Locate the cell with the specified text and output its (X, Y) center coordinate. 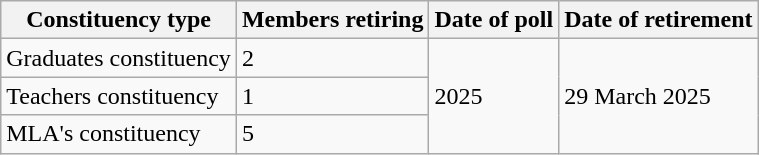
2025 (494, 96)
29 March 2025 (658, 96)
2 (332, 58)
Date of retirement (658, 20)
Teachers constituency (119, 96)
Constituency type (119, 20)
5 (332, 134)
1 (332, 96)
Date of poll (494, 20)
MLA's constituency (119, 134)
Members retiring (332, 20)
Graduates constituency (119, 58)
